For the text-containing cell, return its midpoint in (x, y) coordinate format. 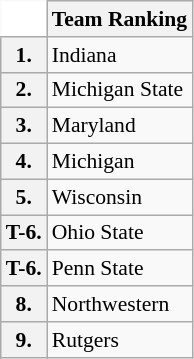
5. (24, 197)
2. (24, 90)
Michigan (120, 162)
3. (24, 126)
1. (24, 55)
Ohio State (120, 233)
Northwestern (120, 304)
Penn State (120, 269)
4. (24, 162)
Maryland (120, 126)
Michigan State (120, 90)
Team Ranking (120, 19)
9. (24, 340)
8. (24, 304)
Wisconsin (120, 197)
Rutgers (120, 340)
Indiana (120, 55)
